Find where the given text appears and provide that cell's center as (x, y) coordinate. 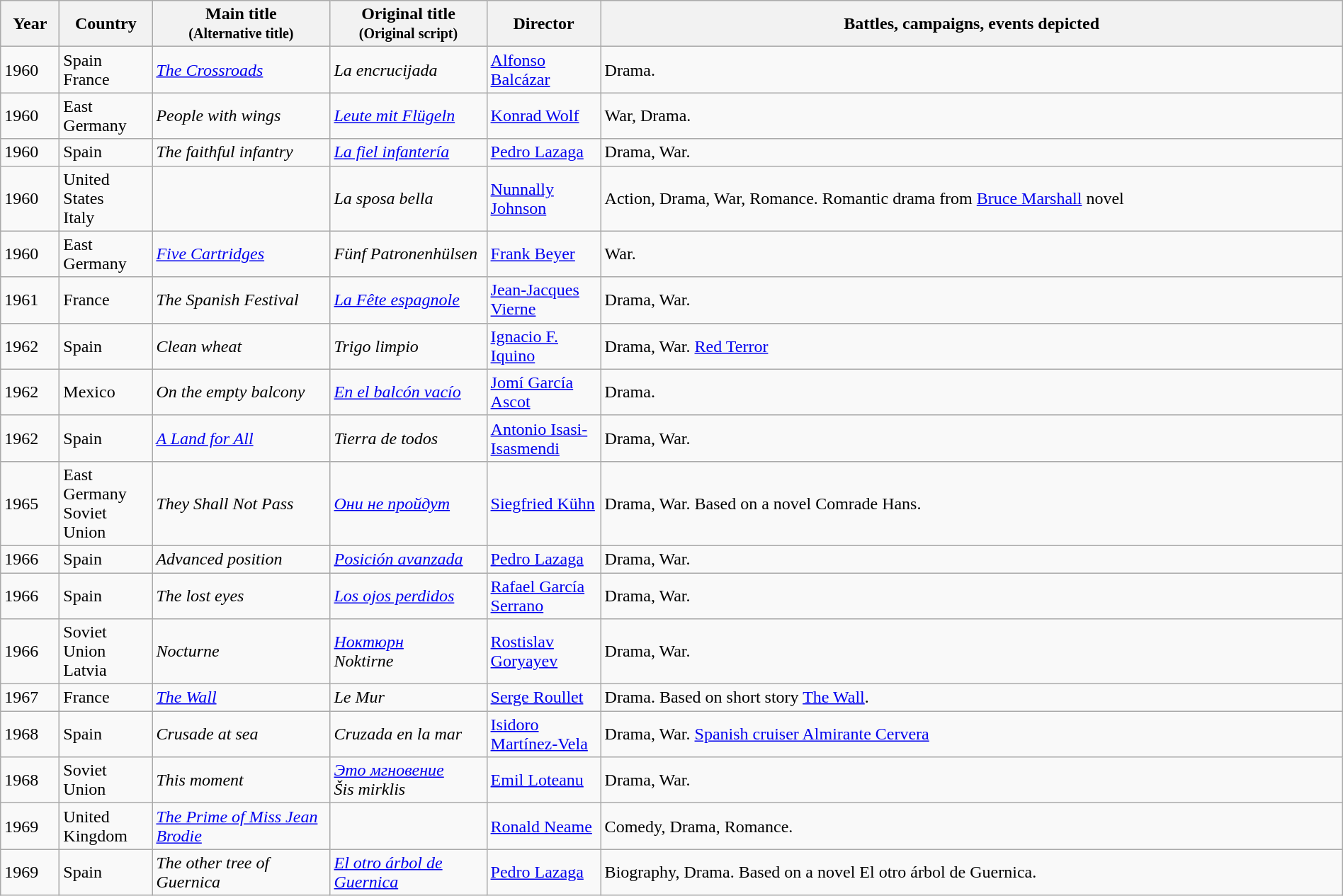
Alfonso Balcázar (544, 69)
Main title(Alternative title) (241, 24)
La sposa bella (408, 198)
Director (544, 24)
Los ojos perdidos (408, 595)
Cruzada en la mar (408, 734)
Clean wheat (241, 346)
Comedy, Drama, Romance. (972, 826)
United Kingdom (106, 826)
Mexico (106, 392)
Drama, War. Based on a novel Comrade Hans. (972, 503)
United StatesItaly (106, 198)
Siegfried Kühn (544, 503)
НоктюрнNoktirne (408, 652)
Nunnally Johnson (544, 198)
This moment (241, 781)
A Land for All (241, 438)
Antonio Isasi-Isasmendi (544, 438)
The Prime of Miss Jean Brodie (241, 826)
Они не пройдут (408, 503)
People with wings (241, 116)
The faithful infantry (241, 152)
Ignacio F. Iquino (544, 346)
Frank Beyer (544, 254)
Rostislav Goryayev (544, 652)
Ronald Neame (544, 826)
Tierra de todos (408, 438)
Isidoro Martínez-Vela (544, 734)
Leute mit Flügeln (408, 116)
Five Cartridges (241, 254)
The Wall (241, 698)
En el balcón vacío (408, 392)
Konrad Wolf (544, 116)
Posición avanzada (408, 559)
Jomí García Ascot (544, 392)
Biography, Drama. Based on a novel El otro árbol de Guernica. (972, 873)
Drama, War. Red Terror (972, 346)
Original title(Original script) (408, 24)
Drama, War. Spanish cruiser Almirante Cervera (972, 734)
1965 (30, 503)
Trigo limpio (408, 346)
The lost eyes (241, 595)
They Shall Not Pass (241, 503)
La fiel infantería (408, 152)
SpainFrance (106, 69)
Soviet Union (106, 781)
Drama. Based on short story The Wall. (972, 698)
Emil Loteanu (544, 781)
Nocturne (241, 652)
Battles, campaigns, events depicted (972, 24)
Fünf Patronenhülsen (408, 254)
The other tree of Guernica (241, 873)
El otro árbol de Guernica (408, 873)
The Spanish Festival (241, 300)
La encrucijada (408, 69)
Le Mur (408, 698)
War. (972, 254)
La Fête espagnole (408, 300)
Rafael García Serrano (544, 595)
War, Drama. (972, 116)
Action, Drama, War, Romance. Romantic drama from Bruce Marshall novel (972, 198)
1961 (30, 300)
Это мгновениеŠis mirklis (408, 781)
The Crossroads (241, 69)
1967 (30, 698)
Advanced position (241, 559)
Year (30, 24)
Serge Roullet (544, 698)
Country (106, 24)
Soviet UnionLatvia (106, 652)
Jean-Jacques Vierne (544, 300)
East GermanySoviet Union (106, 503)
On the empty balcony (241, 392)
Crusade at sea (241, 734)
